For the text-containing cell, return its midpoint in [X, Y] coordinate format. 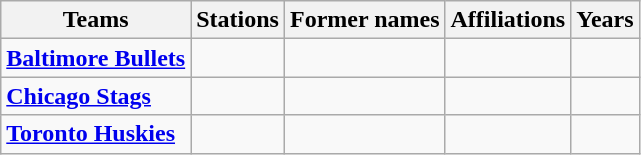
Chicago Stags [96, 96]
Baltimore Bullets [96, 58]
Former names [364, 20]
Affiliations [508, 20]
Toronto Huskies [96, 134]
Teams [96, 20]
Years [605, 20]
Stations [238, 20]
